Identify which cell holds the provided text, then report its (x, y) central coordinate. 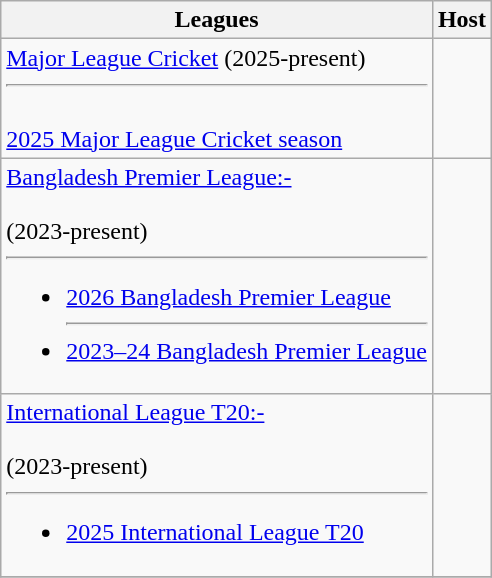
Leagues (217, 20)
International League T20:-(2023-present)2025 International League T20 (217, 485)
Bangladesh Premier League:-(2023-present)2026 Bangladesh Premier League2023–24 Bangladesh Premier League (217, 276)
Host (462, 20)
Major League Cricket (2025-present)2025 Major League Cricket season (217, 98)
